Scan for the cell matching the given text and deliver its [x, y] coordinate at center. 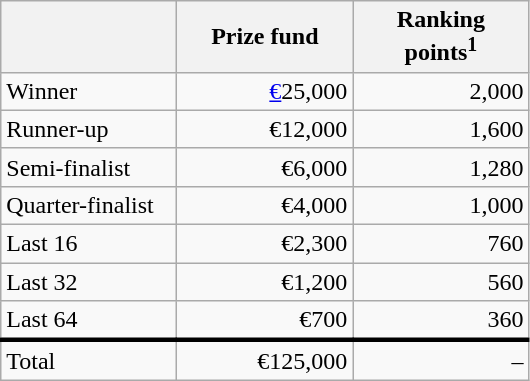
Semi-finalist [89, 167]
€4,000 [265, 205]
760 [441, 244]
€2,300 [265, 244]
Last 16 [89, 244]
– [441, 360]
1,000 [441, 205]
€125,000 [265, 360]
2,000 [441, 91]
€700 [265, 321]
Total [89, 360]
Runner-up [89, 129]
1,600 [441, 129]
Prize fund [265, 37]
€1,200 [265, 282]
Winner [89, 91]
Ranking points1 [441, 37]
360 [441, 321]
€6,000 [265, 167]
Quarter-finalist [89, 205]
Last 32 [89, 282]
€25,000 [265, 91]
Last 64 [89, 321]
1,280 [441, 167]
560 [441, 282]
€12,000 [265, 129]
